Locate the cell with the specified text and output its (X, Y) center coordinate. 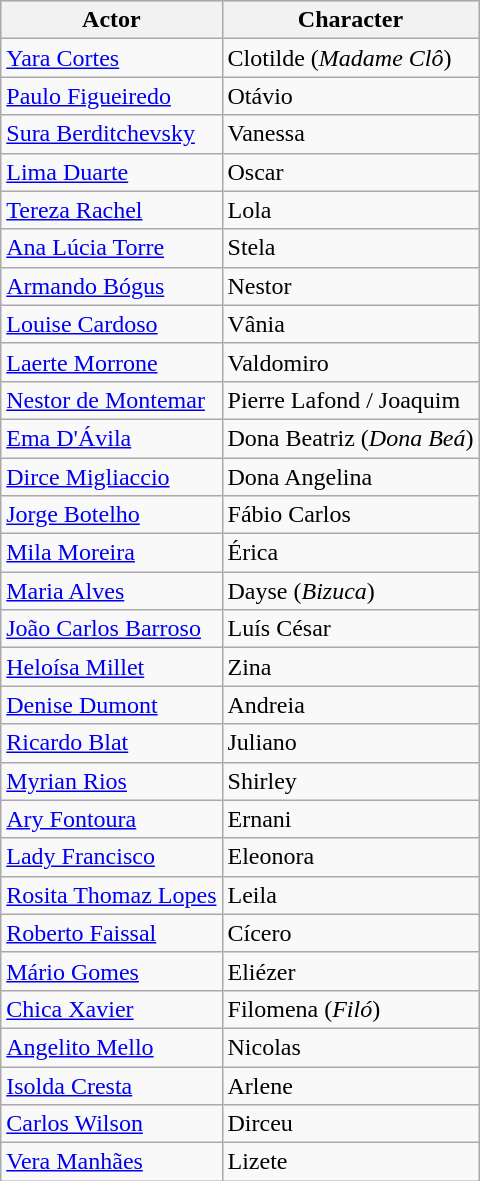
Filomena (Filó) (350, 1009)
Dirceu (350, 1124)
Nestor de Montemar (112, 400)
Angelito Mello (112, 1047)
Dona Angelina (350, 477)
Dona Beatriz (Dona Beá) (350, 438)
Chica Xavier (112, 1009)
Denise Dumont (112, 705)
Yara Cortes (112, 58)
Nestor (350, 286)
Eleonora (350, 857)
Nicolas (350, 1047)
Valdomiro (350, 362)
Juliano (350, 743)
Fábio Carlos (350, 515)
Mário Gomes (112, 971)
Vera Manhães (112, 1162)
Ary Fontoura (112, 819)
Vanessa (350, 134)
João Carlos Barroso (112, 629)
Eliézer (350, 971)
Lima Duarte (112, 172)
Armando Bógus (112, 286)
Shirley (350, 781)
Ana Lúcia Torre (112, 248)
Ricardo Blat (112, 743)
Maria Alves (112, 591)
Actor (112, 20)
Stela (350, 248)
Érica (350, 553)
Vânia (350, 324)
Isolda Cresta (112, 1085)
Laerte Morrone (112, 362)
Otávio (350, 96)
Louise Cardoso (112, 324)
Arlene (350, 1085)
Ema D'Ávila (112, 438)
Andreia (350, 705)
Lizete (350, 1162)
Carlos Wilson (112, 1124)
Paulo Figueiredo (112, 96)
Lady Francisco (112, 857)
Ernani (350, 819)
Zina (350, 667)
Dayse (Bizuca) (350, 591)
Heloísa Millet (112, 667)
Luís César (350, 629)
Cícero (350, 933)
Roberto Faissal (112, 933)
Leila (350, 895)
Rosita Thomaz Lopes (112, 895)
Myrian Rios (112, 781)
Character (350, 20)
Mila Moreira (112, 553)
Sura Berditchevsky (112, 134)
Clotilde (Madame Clô) (350, 58)
Dirce Migliaccio (112, 477)
Pierre Lafond / Joaquim (350, 400)
Lola (350, 210)
Oscar (350, 172)
Tereza Rachel (112, 210)
Jorge Botelho (112, 515)
